Scan for the cell matching the given text and deliver its (X, Y) coordinate at center. 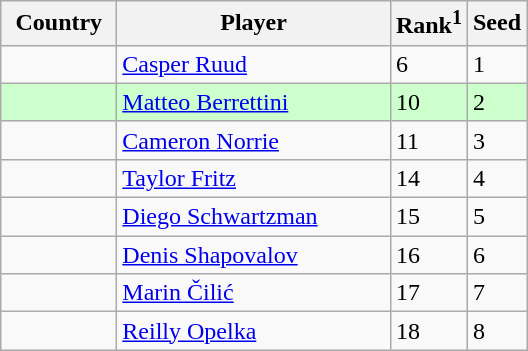
11 (428, 140)
3 (496, 140)
Reilly Opelka (254, 331)
Country (59, 24)
Taylor Fritz (254, 178)
Cameron Norrie (254, 140)
16 (428, 255)
Rank1 (428, 24)
Casper Ruud (254, 64)
14 (428, 178)
5 (496, 217)
8 (496, 331)
Marin Čilić (254, 293)
Player (254, 24)
10 (428, 102)
4 (496, 178)
Seed (496, 24)
Matteo Berrettini (254, 102)
7 (496, 293)
18 (428, 331)
2 (496, 102)
15 (428, 217)
17 (428, 293)
1 (496, 64)
Diego Schwartzman (254, 217)
Denis Shapovalov (254, 255)
